Determine the [X, Y] coordinate at the center of the cell enclosing the given text.  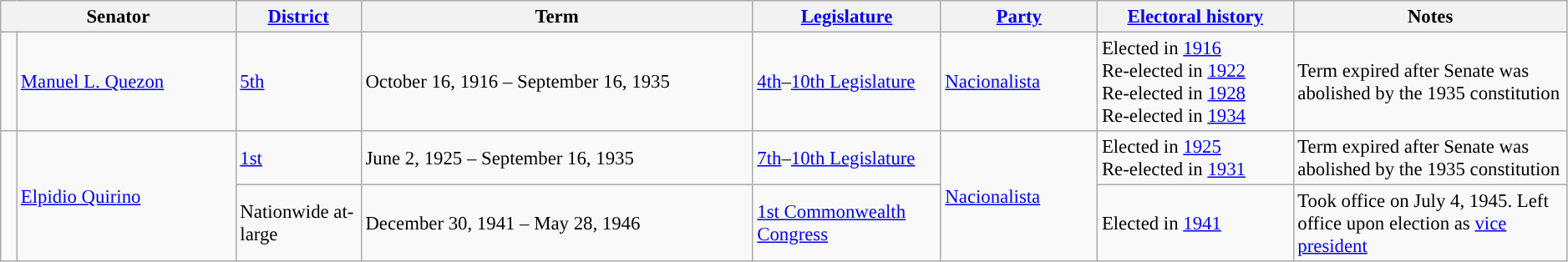
December 30, 1941 – May 28, 1946 [556, 224]
Manuel L. Quezon [127, 82]
October 16, 1916 – September 16, 1935 [556, 82]
Electoral history [1195, 17]
Nationwide at-large [298, 224]
June 2, 1925 – September 16, 1935 [556, 159]
Term [556, 17]
Party [1019, 17]
4th–10th Legislature [847, 82]
1st [298, 159]
Took office on July 4, 1945. Left office upon election as vice president [1430, 224]
Senator [119, 17]
Elected in 1941 [1195, 224]
1st Commonwealth Congress [847, 224]
5th [298, 82]
Elected in 1925Re-elected in 1931 [1195, 159]
Elpidio Quirino [127, 196]
Notes [1430, 17]
Elected in 1916Re-elected in 1922Re-elected in 1928Re-elected in 1934 [1195, 82]
District [298, 17]
7th–10th Legislature [847, 159]
Legislature [847, 17]
